Return [X, Y] of the center of cell containing provided text 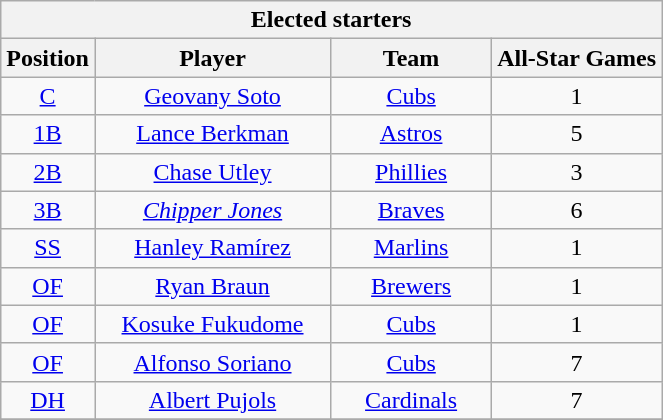
Player [212, 58]
Braves [412, 210]
Chipper Jones [212, 210]
Cardinals [412, 400]
SS [48, 248]
Albert Pujols [212, 400]
Ryan Braun [212, 286]
1B [48, 134]
Kosuke Fukudome [212, 324]
Lance Berkman [212, 134]
3 [577, 172]
Marlins [412, 248]
5 [577, 134]
Brewers [412, 286]
Elected starters [332, 20]
Geovany Soto [212, 96]
3B [48, 210]
Chase Utley [212, 172]
Hanley Ramírez [212, 248]
Astros [412, 134]
Position [48, 58]
2B [48, 172]
Alfonso Soriano [212, 362]
Team [412, 58]
DH [48, 400]
6 [577, 210]
All-Star Games [577, 58]
C [48, 96]
Phillies [412, 172]
